Detect which cell encompasses the target text, then output its (x, y) center coordinate. 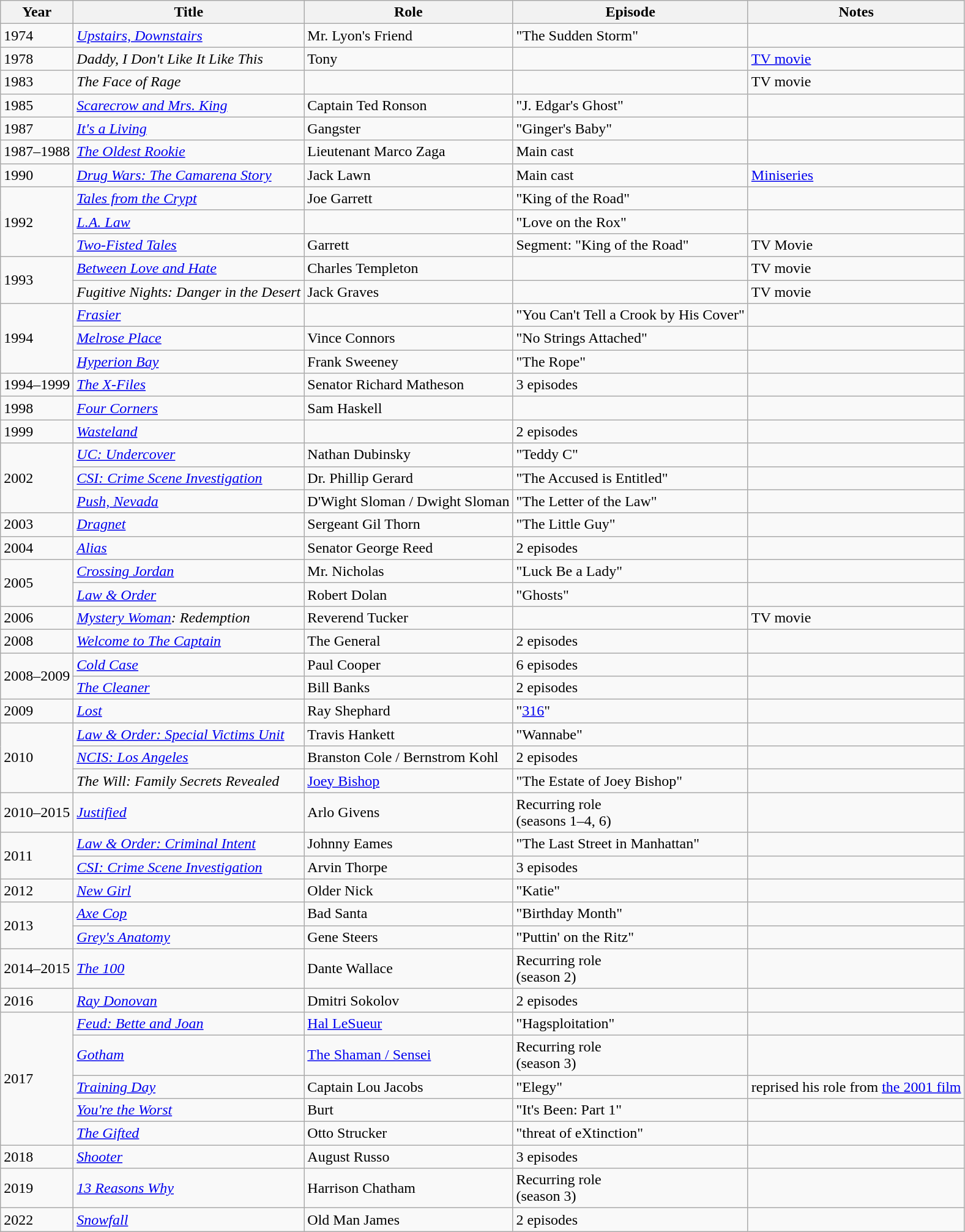
Wasteland (188, 431)
2002 (37, 478)
1992 (37, 222)
2016 (37, 1000)
Sergeant Gil Thorn (409, 525)
Sam Haskell (409, 408)
Hyperion Bay (188, 362)
Branston Cole / Bernstrom Kohl (409, 758)
"The Last Street in Manhattan" (630, 844)
1993 (37, 280)
"J. Edgar's Ghost" (630, 105)
"King of the Road" (630, 198)
"Teddy C" (630, 455)
Bill Banks (409, 688)
Tales from the Crypt (188, 198)
Mr. Nicholas (409, 571)
"The Sudden Storm" (630, 35)
Welcome to The Captain (188, 641)
Role (409, 12)
L.A. Law (188, 222)
2014–2015 (37, 968)
Daddy, I Don't Like It Like This (188, 59)
Law & Order (188, 594)
Bad Santa (409, 914)
2013 (37, 925)
2004 (37, 548)
reprised his role from the 2001 film (856, 1086)
"Puttin' on the Ritz" (630, 937)
D'Wight Sloman / Dwight Sloman (409, 501)
1990 (37, 175)
"The Little Guy" (630, 525)
2017 (37, 1078)
2003 (37, 525)
Recurring role(season 2) (630, 968)
1987 (37, 129)
Push, Nevada (188, 501)
The Oldest Rookie (188, 152)
Jack Lawn (409, 175)
"No Strings Attached" (630, 338)
Joe Garrett (409, 198)
13 Reasons Why (188, 1189)
2008 (37, 641)
1974 (37, 35)
Captain Ted Ronson (409, 105)
Reverend Tucker (409, 618)
"Elegy" (630, 1086)
"Love on the Rox" (630, 222)
Two-Fisted Tales (188, 245)
UC: Undercover (188, 455)
"Hagsploitation" (630, 1023)
The 100 (188, 968)
TV Movie (856, 245)
Johnny Eames (409, 844)
Arvin Thorpe (409, 867)
1983 (37, 82)
Gangster (409, 129)
Garrett (409, 245)
"The Estate of Joey Bishop" (630, 781)
Drug Wars: The Camarena Story (188, 175)
Senator Richard Matheson (409, 385)
"The Letter of the Law" (630, 501)
"You Can't Tell a Crook by His Cover" (630, 315)
The Will: Family Secrets Revealed (188, 781)
Tony (409, 59)
Captain Lou Jacobs (409, 1086)
New Girl (188, 890)
Older Nick (409, 890)
1994 (37, 338)
The X-Files (188, 385)
Notes (856, 12)
Mystery Woman: Redemption (188, 618)
2022 (37, 1220)
NCIS: Los Angeles (188, 758)
Otto Strucker (409, 1133)
Snowfall (188, 1220)
2008–2009 (37, 676)
2019 (37, 1189)
Justified (188, 813)
The Cleaner (188, 688)
It's a Living (188, 129)
The Face of Rage (188, 82)
Axe Cop (188, 914)
2012 (37, 890)
The General (409, 641)
Lost (188, 711)
6 episodes (630, 664)
"Ginger's Baby" (630, 129)
"316" (630, 711)
"The Rope" (630, 362)
Dr. Phillip Gerard (409, 478)
Recurring role(seasons 1–4, 6) (630, 813)
Dante Wallace (409, 968)
Four Corners (188, 408)
2018 (37, 1157)
Title (188, 12)
Gotham (188, 1055)
"Birthday Month" (630, 914)
1998 (37, 408)
The Shaman / Sensei (409, 1055)
Lieutenant Marco Zaga (409, 152)
Melrose Place (188, 338)
"Luck Be a Lady" (630, 571)
2010 (37, 758)
1994–1999 (37, 385)
1978 (37, 59)
1987–1988 (37, 152)
Gene Steers (409, 937)
"threat of eXtinction" (630, 1133)
Mr. Lyon's Friend (409, 35)
Vince Connors (409, 338)
Upstairs, Downstairs (188, 35)
Cold Case (188, 664)
Shooter (188, 1157)
Feud: Bette and Joan (188, 1023)
Nathan Dubinsky (409, 455)
Joey Bishop (409, 781)
Robert Dolan (409, 594)
Alias (188, 548)
Dmitri Sokolov (409, 1000)
Senator George Reed (409, 548)
Segment: "King of the Road" (630, 245)
Frasier (188, 315)
"It's Been: Part 1" (630, 1110)
Jack Graves (409, 292)
Harrison Chatham (409, 1189)
The Gifted (188, 1133)
Law & Order: Criminal Intent (188, 844)
Paul Cooper (409, 664)
Burt (409, 1110)
August Russo (409, 1157)
Law & Order: Special Victims Unit (188, 734)
1985 (37, 105)
2006 (37, 618)
2009 (37, 711)
2010–2015 (37, 813)
Miniseries (856, 175)
Episode (630, 12)
Ray Shephard (409, 711)
Ray Donovan (188, 1000)
"The Accused is Entitled" (630, 478)
Scarecrow and Mrs. King (188, 105)
Frank Sweeney (409, 362)
2011 (37, 856)
Travis Hankett (409, 734)
2005 (37, 583)
Crossing Jordan (188, 571)
Arlo Givens (409, 813)
Grey's Anatomy (188, 937)
Dragnet (188, 525)
1999 (37, 431)
"Ghosts" (630, 594)
Training Day (188, 1086)
Fugitive Nights: Danger in the Desert (188, 292)
Year (37, 12)
Charles Templeton (409, 268)
Old Man James (409, 1220)
"Wannabe" (630, 734)
You're the Worst (188, 1110)
"Katie" (630, 890)
Hal LeSueur (409, 1023)
Between Love and Hate (188, 268)
